For the text-containing cell, return its midpoint in [X, Y] coordinate format. 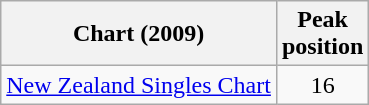
Peak position [322, 34]
New Zealand Singles Chart [139, 85]
Chart (2009) [139, 34]
16 [322, 85]
